Search for the cell housing the specified text and yield its [x, y] center coordinate. 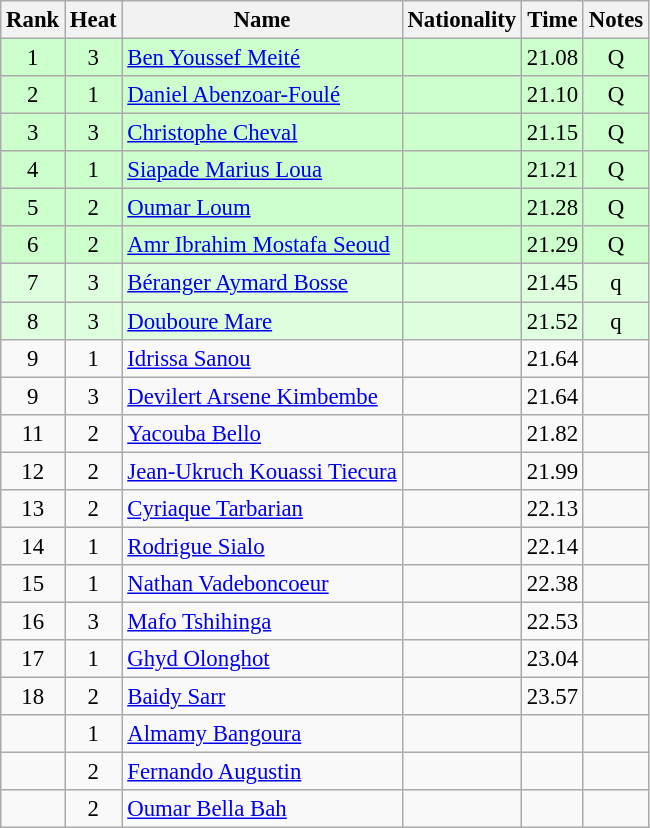
21.99 [553, 471]
21.82 [553, 433]
Daniel Abenzoar-Foulé [262, 95]
22.14 [553, 546]
Notes [616, 20]
Time [553, 20]
Fernando Augustin [262, 772]
5 [33, 208]
21.08 [553, 58]
Ghyd Olonghot [262, 659]
Amr Ibrahim Mostafa Seoud [262, 245]
21.29 [553, 245]
7 [33, 283]
22.13 [553, 509]
Oumar Bella Bah [262, 809]
Oumar Loum [262, 208]
Douboure Mare [262, 321]
Almamy Bangoura [262, 734]
Baidy Sarr [262, 697]
Devilert Arsene Kimbembe [262, 396]
Nathan Vadeboncoeur [262, 584]
Idrissa Sanou [262, 358]
Christophe Cheval [262, 133]
21.10 [553, 95]
23.57 [553, 697]
15 [33, 584]
12 [33, 471]
21.52 [553, 321]
21.28 [553, 208]
18 [33, 697]
6 [33, 245]
22.53 [553, 621]
22.38 [553, 584]
Siapade Marius Loua [262, 170]
Rodrigue Sialo [262, 546]
16 [33, 621]
Heat [94, 20]
Rank [33, 20]
Béranger Aymard Bosse [262, 283]
Name [262, 20]
23.04 [553, 659]
8 [33, 321]
Cyriaque Tarbarian [262, 509]
4 [33, 170]
17 [33, 659]
Yacouba Bello [262, 433]
Jean-Ukruch Kouassi Tiecura [262, 471]
11 [33, 433]
21.15 [553, 133]
Mafo Tshihinga [262, 621]
Nationality [462, 20]
13 [33, 509]
Ben Youssef Meité [262, 58]
21.45 [553, 283]
14 [33, 546]
21.21 [553, 170]
